Output the (x, y) coordinate of the center of the cell containing the given text.  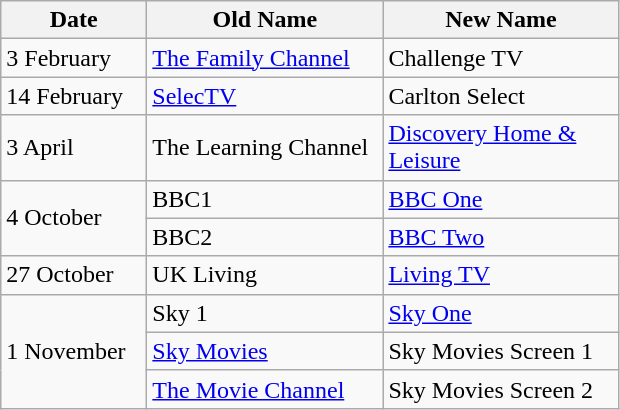
4 October (74, 218)
Sky Movies Screen 1 (501, 351)
1 November (74, 351)
The Learning Channel (265, 148)
The Movie Channel (265, 389)
Date (74, 20)
Old Name (265, 20)
Sky Movies (265, 351)
Sky One (501, 313)
BBC One (501, 199)
SelecTV (265, 96)
Sky 1 (265, 313)
Challenge TV (501, 58)
3 February (74, 58)
The Family Channel (265, 58)
Living TV (501, 275)
BBC1 (265, 199)
Carlton Select (501, 96)
14 February (74, 96)
UK Living (265, 275)
Sky Movies Screen 2 (501, 389)
Discovery Home & Leisure (501, 148)
BBC Two (501, 237)
27 October (74, 275)
BBC2 (265, 237)
New Name (501, 20)
3 April (74, 148)
